Locate the cell with the specified text and output its [x, y] center coordinate. 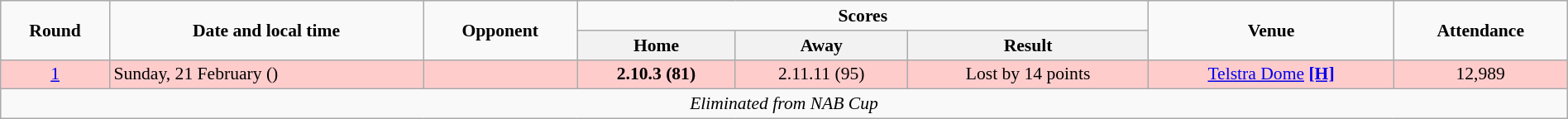
Eliminated from NAB Cup [784, 104]
Away [821, 45]
Home [657, 45]
Telstra Dome [H] [1271, 74]
2.10.3 (81) [657, 74]
Round [55, 30]
Venue [1271, 30]
Lost by 14 points [1028, 74]
Result [1028, 45]
1 [55, 74]
12,989 [1480, 74]
Date and local time [266, 30]
2.11.11 (95) [821, 74]
Attendance [1480, 30]
Scores [863, 16]
Opponent [500, 30]
Sunday, 21 February () [266, 74]
